Pinpoint the cell where the given text exists, returning its [x, y] midpoint coordinate. 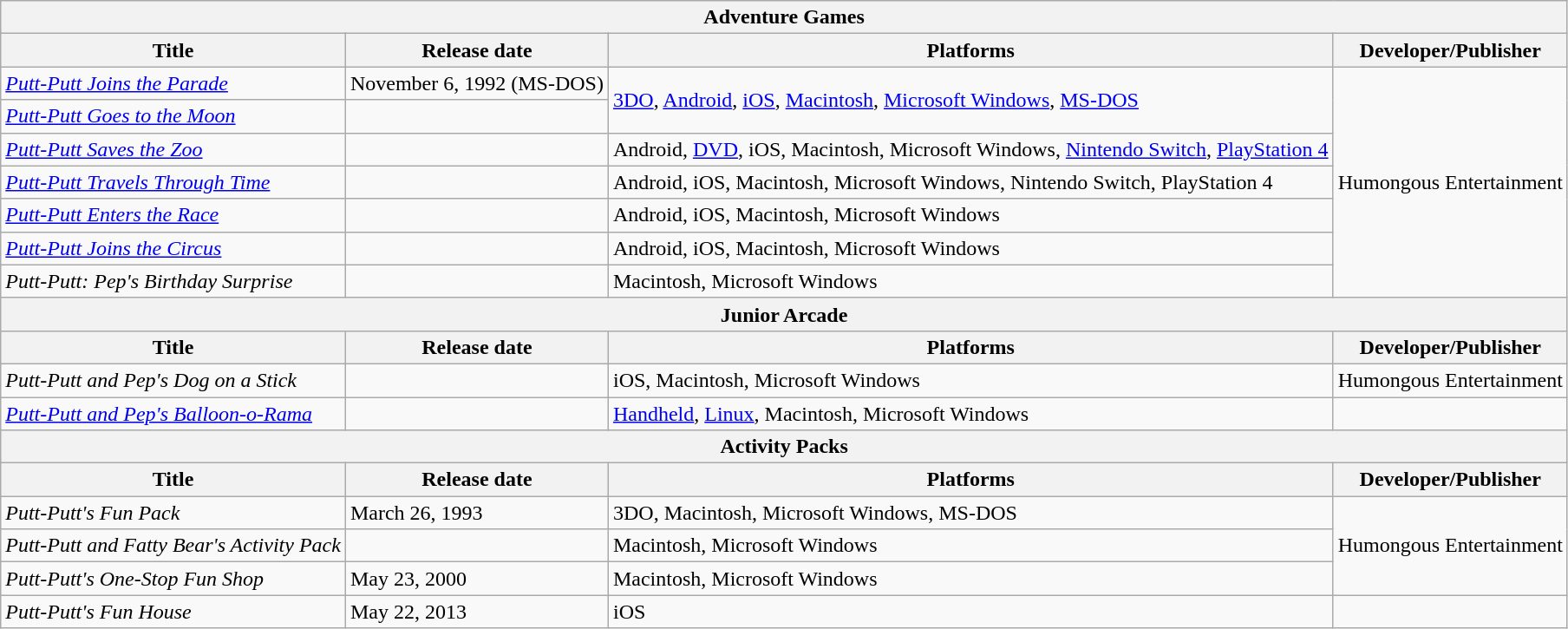
Android, iOS, Macintosh, Microsoft Windows, Nintendo Switch, PlayStation 4 [970, 182]
May 23, 2000 [477, 579]
Putt-Putt's One-Stop Fun Shop [173, 579]
Junior Arcade [784, 314]
Putt-Putt and Pep's Balloon-o-Rama [173, 414]
Putt-Putt Goes to the Moon [173, 116]
May 22, 2013 [477, 612]
Android, DVD, iOS, Macintosh, Microsoft Windows, Nintendo Switch, PlayStation 4 [970, 149]
Putt-Putt and Pep's Dog on a Stick [173, 380]
Activity Packs [784, 447]
Handheld, Linux, Macintosh, Microsoft Windows [970, 414]
Putt-Putt Saves the Zoo [173, 149]
March 26, 1993 [477, 513]
Putt-Putt Enters the Race [173, 215]
iOS, Macintosh, Microsoft Windows [970, 380]
Putt-Putt's Fun Pack [173, 513]
November 6, 1992 (MS-DOS) [477, 83]
iOS [970, 612]
3DO, Macintosh, Microsoft Windows, MS-DOS [970, 513]
Putt-Putt Joins the Circus [173, 248]
Putt-Putt Joins the Parade [173, 83]
3DO, Android, iOS, Macintosh, Microsoft Windows, MS-DOS [970, 100]
Putt-Putt Travels Through Time [173, 182]
Putt-Putt's Fun House [173, 612]
Putt-Putt and Fatty Bear's Activity Pack [173, 546]
Putt-Putt: Pep's Birthday Surprise [173, 281]
Adventure Games [784, 17]
